Output the [x, y] coordinate of the center of the cell containing the given text.  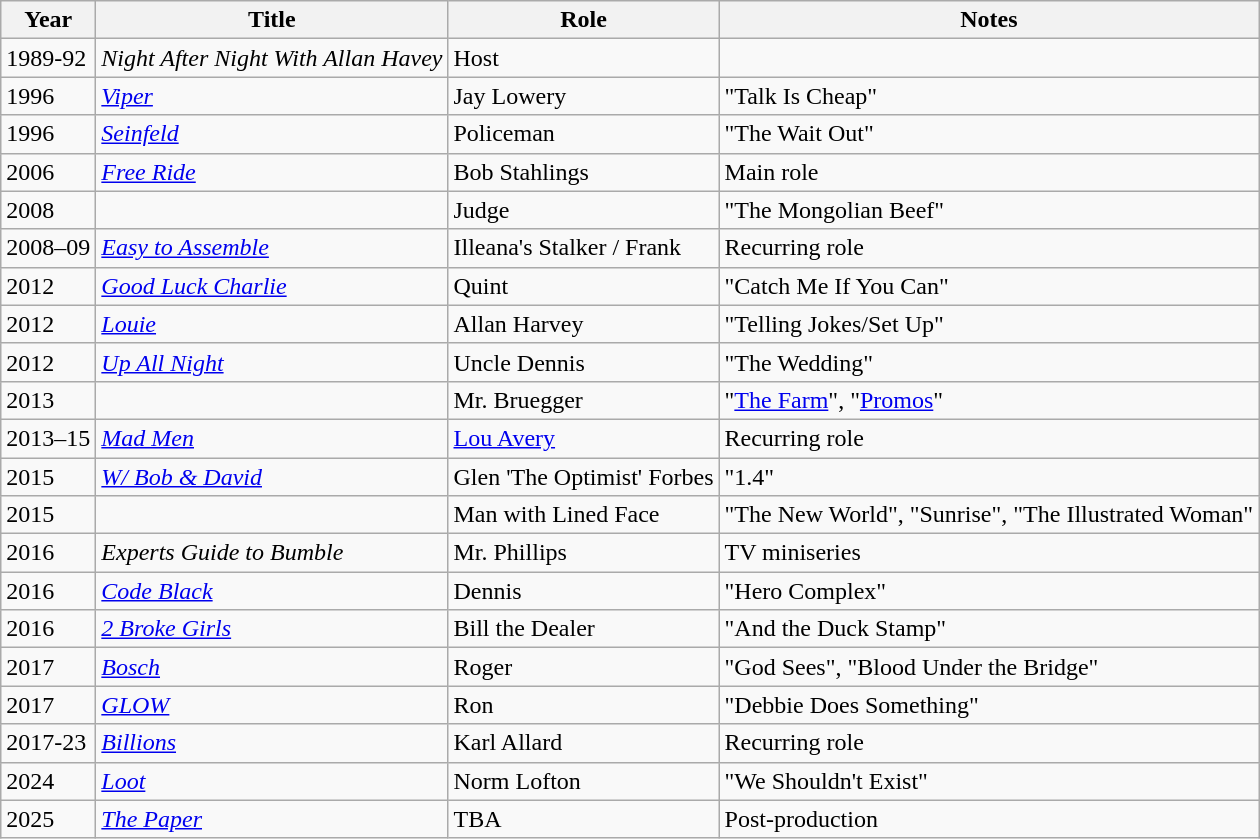
Judge [584, 210]
Code Black [272, 591]
Main role [989, 172]
Illeana's Stalker / Frank [584, 248]
"Hero Complex" [989, 591]
Karl Allard [584, 743]
Quint [584, 286]
2025 [48, 819]
Year [48, 20]
Post-production [989, 819]
Host [584, 58]
Role [584, 20]
Billions [272, 743]
Louie [272, 324]
Bob Stahlings [584, 172]
Dennis [584, 591]
Free Ride [272, 172]
"Talk Is Cheap" [989, 96]
Loot [272, 781]
"Catch Me If You Can" [989, 286]
Bosch [272, 667]
Good Luck Charlie [272, 286]
Ron [584, 705]
Mr. Phillips [584, 553]
"God Sees", "Blood Under the Bridge" [989, 667]
Night After Night With Allan Havey [272, 58]
Jay Lowery [584, 96]
"The Wait Out" [989, 134]
Glen 'The Optimist' Forbes [584, 477]
Experts Guide to Bumble [272, 553]
2008–09 [48, 248]
Roger [584, 667]
2008 [48, 210]
2017-23 [48, 743]
2013 [48, 400]
"Telling Jokes/Set Up" [989, 324]
"We Shouldn't Exist" [989, 781]
1989-92 [48, 58]
Easy to Assemble [272, 248]
Uncle Dennis [584, 362]
"Debbie Does Something" [989, 705]
Policeman [584, 134]
Mad Men [272, 438]
Seinfeld [272, 134]
TBA [584, 819]
"The Farm", "Promos" [989, 400]
"1.4" [989, 477]
Allan Harvey [584, 324]
"The New World", "Sunrise", "The Illustrated Woman" [989, 515]
W/ Bob & David [272, 477]
Viper [272, 96]
"The Mongolian Beef" [989, 210]
TV miniseries [989, 553]
GLOW [272, 705]
Mr. Bruegger [584, 400]
"And the Duck Stamp" [989, 629]
Title [272, 20]
Notes [989, 20]
Bill the Dealer [584, 629]
2 Broke Girls [272, 629]
Up All Night [272, 362]
2013–15 [48, 438]
The Paper [272, 819]
2024 [48, 781]
2006 [48, 172]
"The Wedding" [989, 362]
Norm Lofton [584, 781]
Lou Avery [584, 438]
Man with Lined Face [584, 515]
